Search for the cell housing the specified text and yield its [x, y] center coordinate. 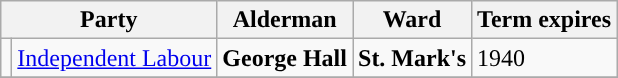
Alderman [285, 20]
Ward [412, 20]
St. Mark's [412, 58]
George Hall [285, 58]
Party [109, 20]
Term expires [544, 20]
1940 [544, 58]
Independent Labour [114, 58]
